Capture the cell that displays the provided text and extract its [x, y] central coordinate. 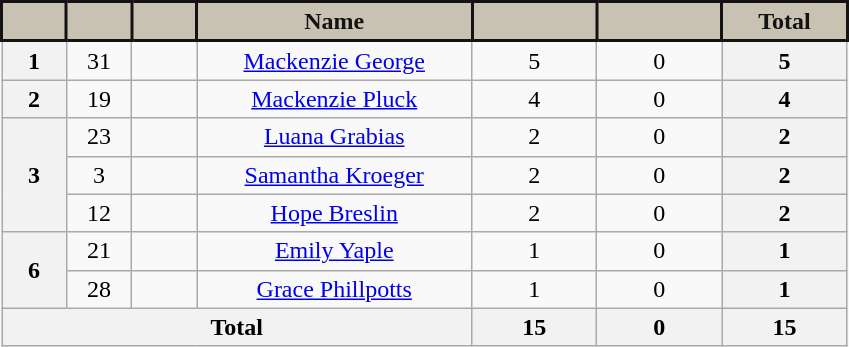
Mackenzie George [334, 60]
31 [100, 60]
Grace Phillpotts [334, 289]
23 [100, 137]
21 [100, 251]
19 [100, 99]
Hope Breslin [334, 213]
6 [34, 270]
12 [100, 213]
Emily Yaple [334, 251]
28 [100, 289]
Samantha Kroeger [334, 175]
Mackenzie Pluck [334, 99]
Luana Grabias [334, 137]
Name [334, 22]
